Output the (X, Y) coordinate of the center of the cell containing the given text.  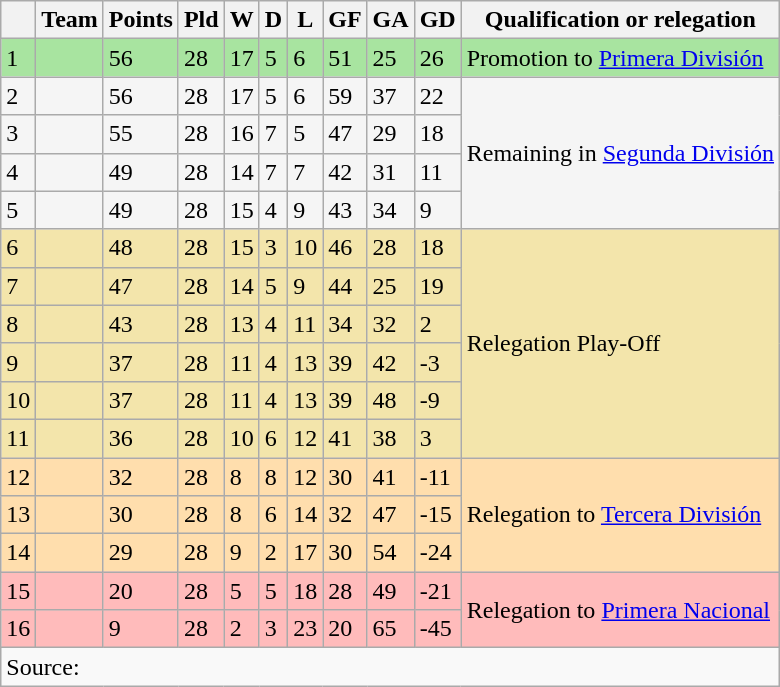
44 (345, 286)
GD (438, 20)
-24 (438, 553)
Pld (201, 20)
Promotion to Primera División (620, 58)
W (242, 20)
Source: (390, 667)
55 (140, 134)
-3 (438, 362)
-9 (438, 400)
GF (345, 20)
Team (70, 20)
65 (390, 629)
Relegation to Tercera División (620, 515)
Remaining in Segunda División (620, 153)
46 (345, 248)
1 (18, 58)
D (273, 20)
GA (390, 20)
-21 (438, 591)
51 (345, 58)
-45 (438, 629)
Relegation Play-Off (620, 343)
22 (438, 96)
31 (390, 172)
36 (140, 438)
-15 (438, 515)
19 (438, 286)
26 (438, 58)
54 (390, 553)
59 (345, 96)
Points (140, 20)
38 (390, 438)
-11 (438, 477)
Qualification or relegation (620, 20)
Relegation to Primera Nacional (620, 610)
L (306, 20)
23 (306, 629)
